Capture the cell that displays the provided text and extract its [x, y] central coordinate. 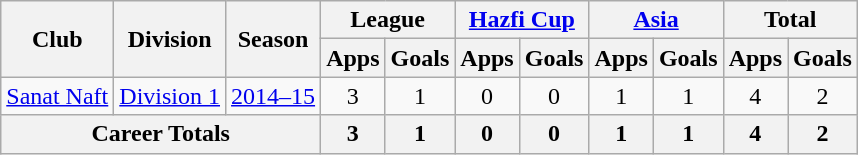
Season [274, 39]
Club [58, 39]
Career Totals [161, 134]
Division 1 [170, 96]
Asia [656, 20]
Division [170, 39]
2014–15 [274, 96]
Hazfi Cup [522, 20]
Total [790, 20]
Sanat Naft [58, 96]
League [388, 20]
